For the text-containing cell, return its midpoint in [x, y] coordinate format. 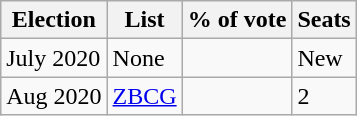
List [144, 20]
Election [54, 20]
None [144, 58]
Seats [324, 20]
% of vote [237, 20]
New [324, 58]
Aug 2020 [54, 96]
ZBCG [144, 96]
2 [324, 96]
July 2020 [54, 58]
